Return [x, y] of the center of cell containing provided text 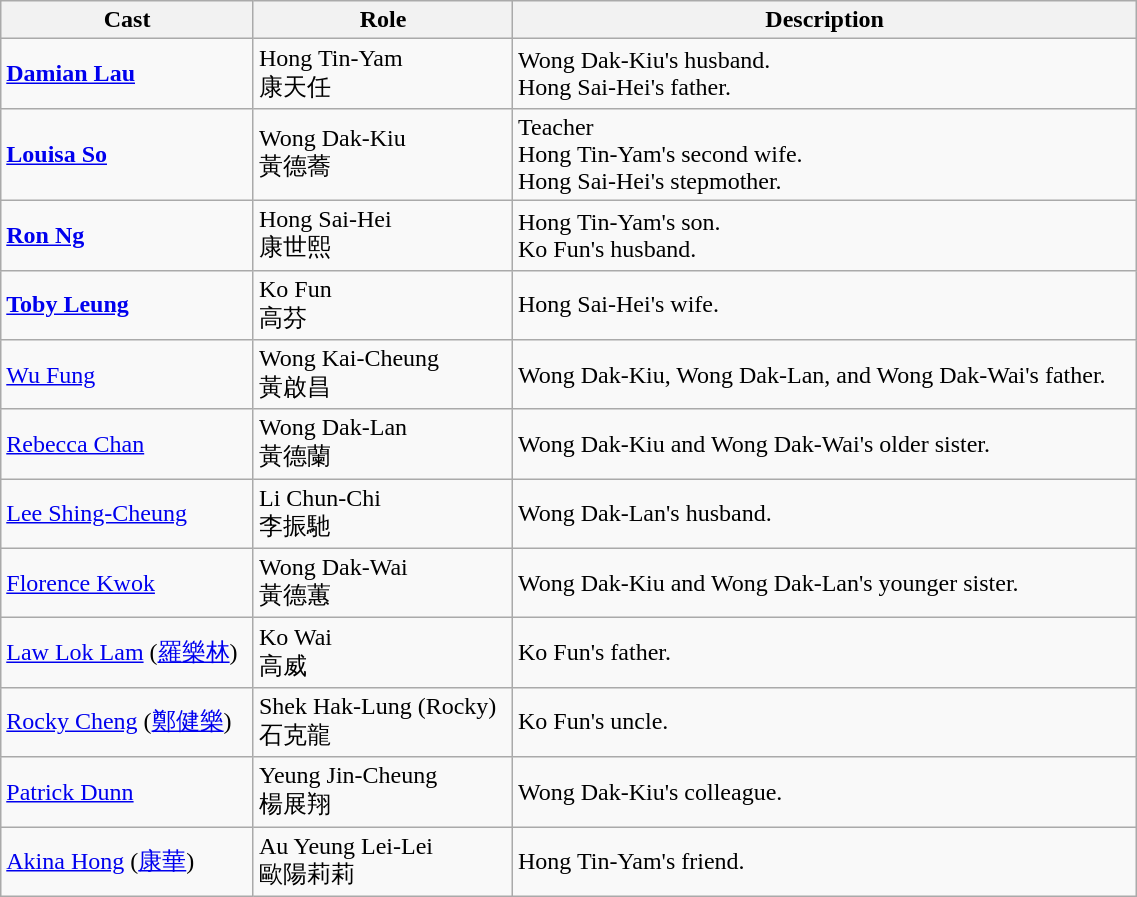
Wong Dak-Lan's husband. [824, 514]
Role [382, 20]
Wong Kai-Cheung 黃啟昌 [382, 375]
Wong Dak-Kiu and Wong Dak-Lan's younger sister. [824, 583]
Wong Dak-Kiu 黃德蕎 [382, 154]
Rocky Cheng (鄭健樂) [128, 722]
Hong Sai-Hei's wife. [824, 305]
Ko Fun's father. [824, 653]
Louisa So [128, 154]
Wong Dak-Kiu's colleague. [824, 792]
Wong Dak-Kiu and Wong Dak-Wai's older sister. [824, 444]
Toby Leung [128, 305]
Florence Kwok [128, 583]
Damian Lau [128, 74]
Shek Hak-Lung (Rocky) 石克龍 [382, 722]
Law Lok Lam (羅樂林) [128, 653]
Li Chun-Chi 李振馳 [382, 514]
Ron Ng [128, 235]
Wong Dak-Kiu's husband. Hong Sai-Hei's father. [824, 74]
Ko Wai 高威 [382, 653]
Ko Fun's uncle. [824, 722]
Hong Tin-Yam 康天任 [382, 74]
Wong Dak-Wai 黃德蕙 [382, 583]
Wu Fung [128, 375]
Hong Tin-Yam's son. Ko Fun's husband. [824, 235]
Hong Sai-Hei 康世熙 [382, 235]
Hong Tin-Yam's friend. [824, 861]
Cast [128, 20]
Teacher Hong Tin-Yam's second wife. Hong Sai-Hei's stepmother. [824, 154]
Akina Hong (康華) [128, 861]
Ko Fun 高芬 [382, 305]
Wong Dak-Lan 黃德蘭 [382, 444]
Description [824, 20]
Patrick Dunn [128, 792]
Wong Dak-Kiu, Wong Dak-Lan, and Wong Dak-Wai's father. [824, 375]
Lee Shing-Cheung [128, 514]
Yeung Jin-Cheung 楊展翔 [382, 792]
Au Yeung Lei-Lei 歐陽莉莉 [382, 861]
Rebecca Chan [128, 444]
